Detect which cell encompasses the target text, then output its [x, y] center coordinate. 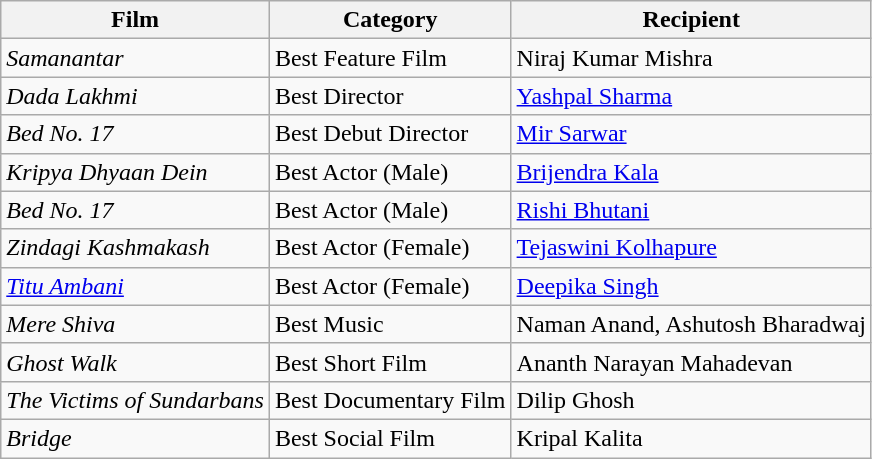
Mir Sarwar [691, 134]
Ghost Walk [136, 362]
Rishi Bhutani [691, 210]
Zindagi Kashmakash [136, 248]
Mere Shiva [136, 324]
Brijendra Kala [691, 172]
Category [390, 20]
Dada Lakhmi [136, 96]
Deepika Singh [691, 286]
Film [136, 20]
Best Short Film [390, 362]
Dilip Ghosh [691, 400]
Best Director [390, 96]
Kripal Kalita [691, 438]
Recipient [691, 20]
Tejaswini Kolhapure [691, 248]
Samanantar [136, 58]
Best Music [390, 324]
Titu Ambani [136, 286]
Best Feature Film [390, 58]
Best Social Film [390, 438]
Yashpal Sharma [691, 96]
Ananth Narayan Mahadevan [691, 362]
Kripya Dhyaan Dein [136, 172]
Bridge [136, 438]
Naman Anand, Ashutosh Bharadwaj [691, 324]
Best Debut Director [390, 134]
The Victims of Sundarbans [136, 400]
Niraj Kumar Mishra [691, 58]
Best Documentary Film [390, 400]
